Extract the (x, y) coordinate from the center of the cell holding the provided text.  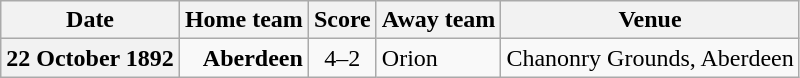
Orion (438, 58)
Chanonry Grounds, Aberdeen (650, 58)
Date (90, 20)
Aberdeen (244, 58)
22 October 1892 (90, 58)
Score (342, 20)
4–2 (342, 58)
Venue (650, 20)
Home team (244, 20)
Away team (438, 20)
